Provide the [X, Y] coordinate of the cell's center where the given text is located.  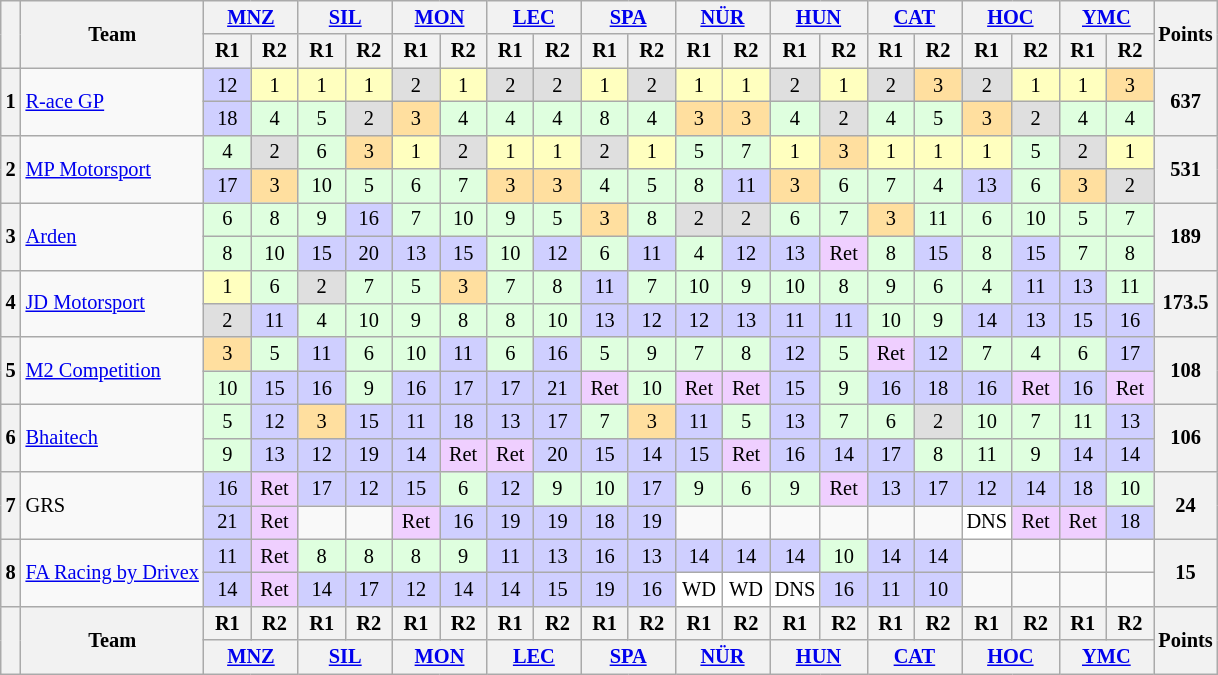
JD Motorsport [112, 304]
637 [1186, 102]
106 [1186, 438]
531 [1186, 168]
FA Racing by Drivex [112, 572]
24 [1186, 506]
Arden [112, 236]
Bhaitech [112, 438]
GRS [112, 506]
189 [1186, 236]
173.5 [1186, 304]
MP Motorsport [112, 168]
M2 Competition [112, 370]
108 [1186, 370]
R-ace GP [112, 102]
